Capture the cell that displays the provided text and extract its (X, Y) central coordinate. 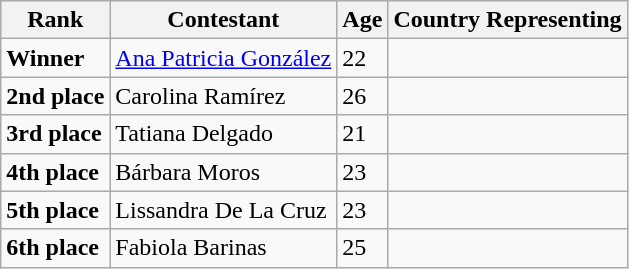
26 (362, 96)
Carolina Ramírez (224, 96)
Ana Patricia González (224, 58)
Fabiola Barinas (224, 248)
3rd place (56, 134)
Country Representing (508, 20)
2nd place (56, 96)
Age (362, 20)
Bárbara Moros (224, 172)
Rank (56, 20)
Tatiana Delgado (224, 134)
4th place (56, 172)
Winner (56, 58)
Lissandra De La Cruz (224, 210)
Contestant (224, 20)
22 (362, 58)
21 (362, 134)
5th place (56, 210)
6th place (56, 248)
25 (362, 248)
